Detect which cell encompasses the target text, then output its (X, Y) center coordinate. 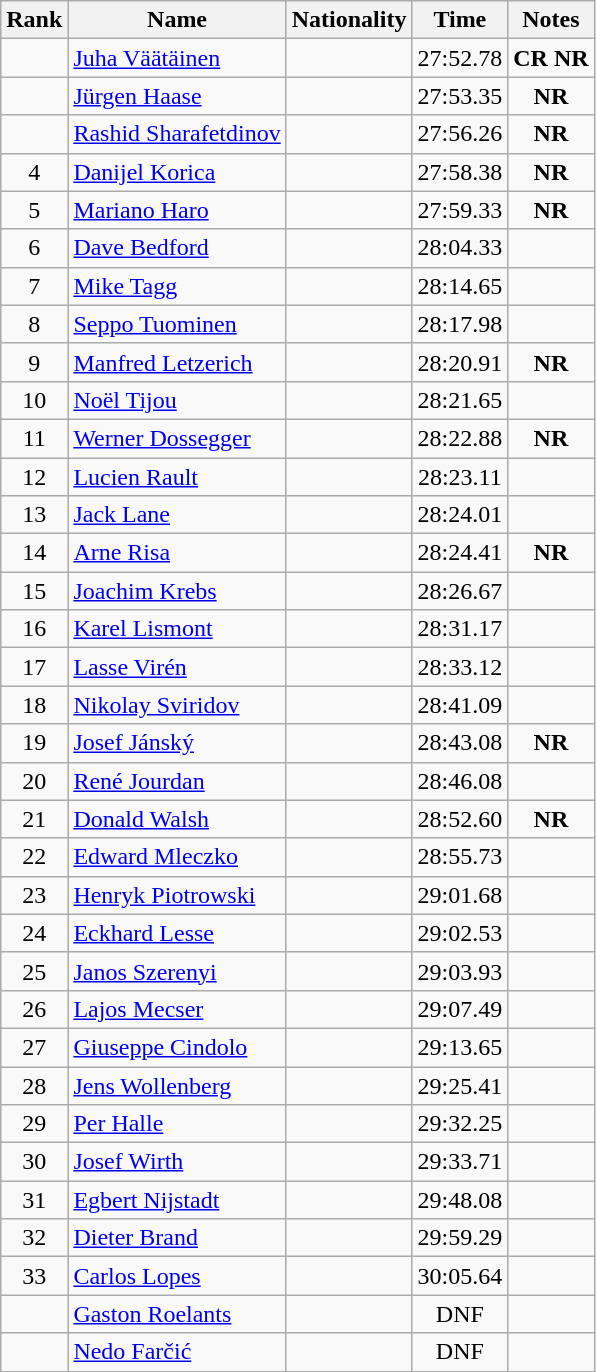
16 (34, 629)
Danijel Korica (177, 172)
4 (34, 172)
11 (34, 438)
Eckhard Lesse (177, 933)
28:17.98 (460, 324)
24 (34, 933)
29:13.65 (460, 1047)
32 (34, 1238)
30:05.64 (460, 1276)
Juha Väätäinen (177, 58)
28:23.11 (460, 477)
28:22.88 (460, 438)
CR NR (551, 58)
Jack Lane (177, 515)
29:25.41 (460, 1085)
Giuseppe Cindolo (177, 1047)
Noël Tijou (177, 400)
13 (34, 515)
8 (34, 324)
33 (34, 1276)
5 (34, 210)
Rashid Sharafetdinov (177, 134)
30 (34, 1162)
Egbert Nijstadt (177, 1200)
12 (34, 477)
Manfred Letzerich (177, 362)
Janos Szerenyi (177, 971)
27:53.35 (460, 96)
20 (34, 781)
Werner Dossegger (177, 438)
28:24.41 (460, 553)
28:21.65 (460, 400)
Carlos Lopes (177, 1276)
Dieter Brand (177, 1238)
Rank (34, 20)
Donald Walsh (177, 819)
22 (34, 857)
Nationality (349, 20)
29:02.53 (460, 933)
Lajos Mecser (177, 1009)
23 (34, 895)
29:32.25 (460, 1124)
Per Halle (177, 1124)
Edward Mleczko (177, 857)
Joachim Krebs (177, 591)
Lucien Rault (177, 477)
Mariano Haro (177, 210)
Arne Risa (177, 553)
17 (34, 667)
27:58.38 (460, 172)
Nikolay Sviridov (177, 705)
15 (34, 591)
Josef Jánský (177, 743)
28:55.73 (460, 857)
26 (34, 1009)
7 (34, 286)
25 (34, 971)
28:04.33 (460, 248)
29 (34, 1124)
29:01.68 (460, 895)
Jürgen Haase (177, 96)
28:46.08 (460, 781)
27:59.33 (460, 210)
21 (34, 819)
Karel Lismont (177, 629)
Name (177, 20)
Henryk Piotrowski (177, 895)
27:52.78 (460, 58)
28:14.65 (460, 286)
29:33.71 (460, 1162)
27:56.26 (460, 134)
Jens Wollenberg (177, 1085)
19 (34, 743)
10 (34, 400)
28 (34, 1085)
27 (34, 1047)
28:41.09 (460, 705)
29:03.93 (460, 971)
Gaston Roelants (177, 1314)
Notes (551, 20)
31 (34, 1200)
29:59.29 (460, 1238)
28:20.91 (460, 362)
Seppo Tuominen (177, 324)
Mike Tagg (177, 286)
18 (34, 705)
Time (460, 20)
28:24.01 (460, 515)
14 (34, 553)
Dave Bedford (177, 248)
Josef Wirth (177, 1162)
Lasse Virén (177, 667)
29:48.08 (460, 1200)
28:31.17 (460, 629)
6 (34, 248)
28:33.12 (460, 667)
29:07.49 (460, 1009)
Nedo Farčić (177, 1352)
28:26.67 (460, 591)
9 (34, 362)
28:43.08 (460, 743)
28:52.60 (460, 819)
René Jourdan (177, 781)
